Identify which cell holds the provided text, then report its (x, y) central coordinate. 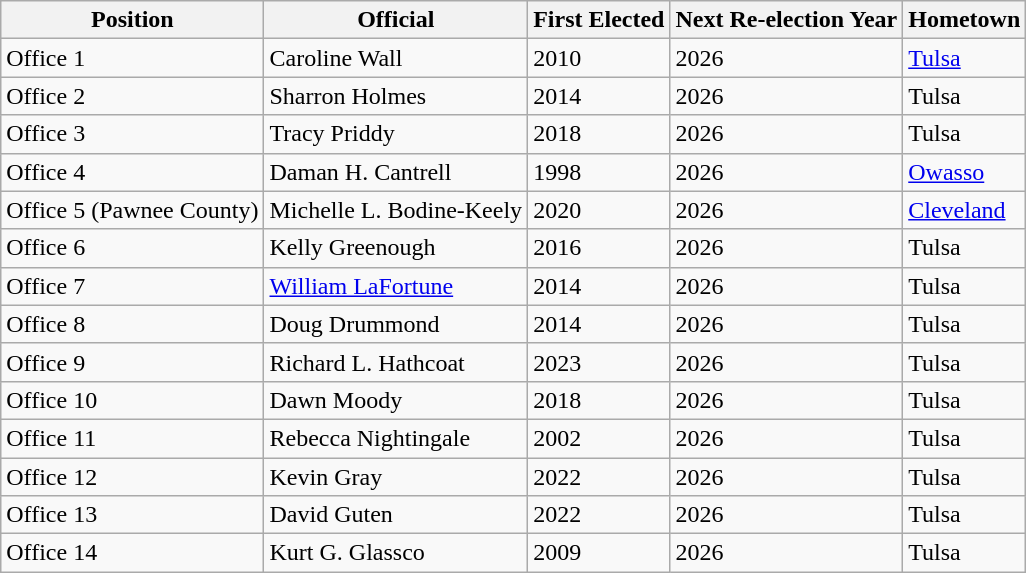
Office 7 (132, 286)
2016 (599, 248)
Tracy Priddy (396, 134)
William LaFortune (396, 286)
Position (132, 20)
1998 (599, 172)
Owasso (964, 172)
Office 1 (132, 58)
Cleveland (964, 210)
Daman H. Cantrell (396, 172)
Office 12 (132, 477)
Office 14 (132, 553)
Office 3 (132, 134)
Office 4 (132, 172)
Official (396, 20)
2023 (599, 362)
Office 5 (Pawnee County) (132, 210)
Rebecca Nightingale (396, 438)
Caroline Wall (396, 58)
Richard L. Hathcoat (396, 362)
Kurt G. Glassco (396, 553)
Doug Drummond (396, 324)
Office 8 (132, 324)
Hometown (964, 20)
Office 2 (132, 96)
Dawn Moody (396, 400)
Office 13 (132, 515)
Office 11 (132, 438)
Office 6 (132, 248)
Sharron Holmes (396, 96)
Kelly Greenough (396, 248)
Kevin Gray (396, 477)
David Guten (396, 515)
Office 10 (132, 400)
2010 (599, 58)
Office 9 (132, 362)
2002 (599, 438)
Michelle L. Bodine-Keely (396, 210)
Next Re-election Year (786, 20)
2009 (599, 553)
2020 (599, 210)
First Elected (599, 20)
